Output the (X, Y) coordinate of the center of the cell containing the given text.  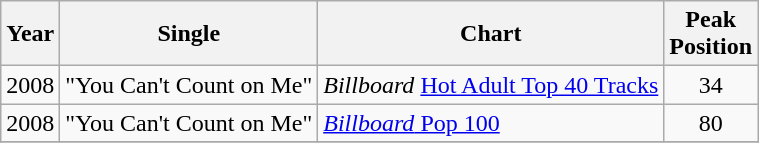
80 (711, 123)
Chart (491, 34)
Billboard Pop 100 (491, 123)
34 (711, 85)
Single (189, 34)
PeakPosition (711, 34)
Year (30, 34)
Billboard Hot Adult Top 40 Tracks (491, 85)
